Extract the [X, Y] coordinate from the center of the cell holding the provided text.  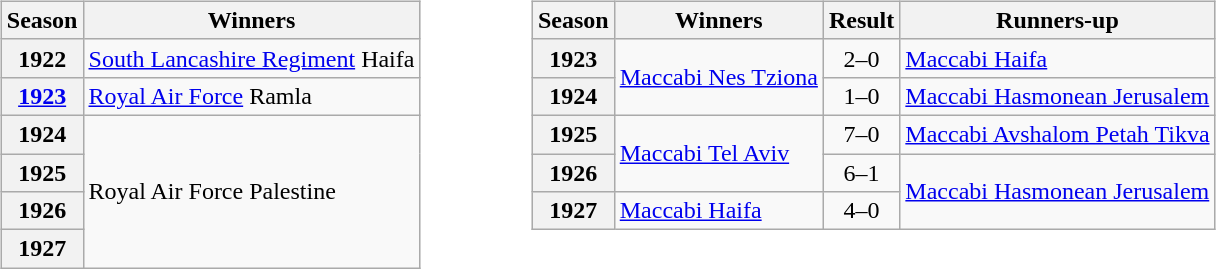
Runners-up [1058, 20]
1922 [42, 58]
Royal Air Force Ramla [252, 96]
Maccabi Avshalom Petah Tikva [1058, 134]
Maccabi Nes Tziona [718, 77]
6–1 [861, 173]
Result [861, 20]
Maccabi Tel Aviv [718, 153]
7–0 [861, 134]
Royal Air Force Palestine [252, 191]
4–0 [861, 211]
1–0 [861, 96]
2–0 [861, 58]
South Lancashire Regiment Haifa [252, 58]
